Provide the (X, Y) coordinate of the cell's center where the given text is located.  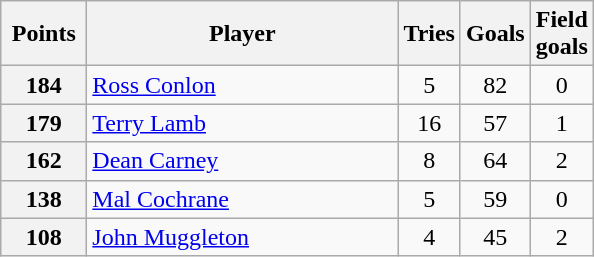
Dean Carney (242, 161)
82 (495, 85)
Player (242, 34)
John Muggleton (242, 237)
108 (44, 237)
Ross Conlon (242, 85)
57 (495, 123)
184 (44, 85)
Field goals (562, 34)
138 (44, 199)
4 (430, 237)
Goals (495, 34)
Tries (430, 34)
1 (562, 123)
45 (495, 237)
8 (430, 161)
64 (495, 161)
16 (430, 123)
162 (44, 161)
179 (44, 123)
Mal Cochrane (242, 199)
Terry Lamb (242, 123)
59 (495, 199)
Points (44, 34)
